From the cell containing the given text, extract its center point as [X, Y] coordinate. 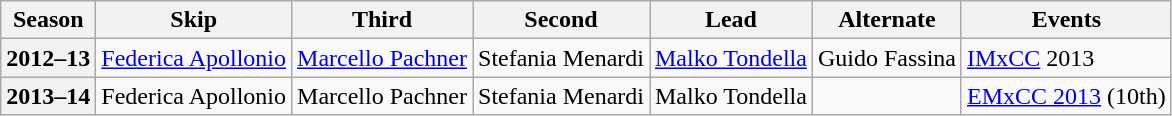
Skip [194, 20]
Season [48, 20]
2012–13 [48, 58]
Guido Fassina [886, 58]
EMxCC 2013 (10th) [1066, 96]
IMxCC 2013 [1066, 58]
2013–14 [48, 96]
Third [382, 20]
Alternate [886, 20]
Lead [732, 20]
Second [560, 20]
Events [1066, 20]
